Return (x, y) of the center of cell containing provided text 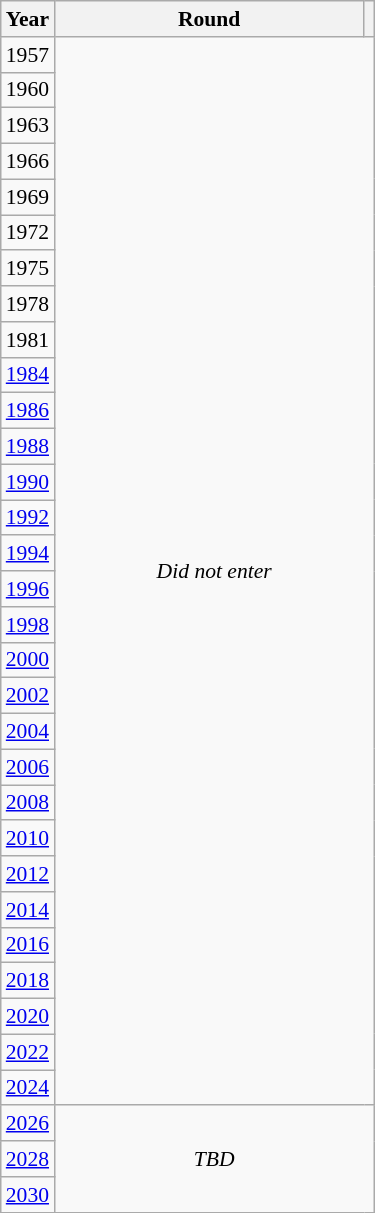
2010 (28, 839)
1966 (28, 162)
1957 (28, 55)
2006 (28, 767)
1992 (28, 518)
1981 (28, 340)
1990 (28, 482)
2004 (28, 732)
1975 (28, 269)
1969 (28, 197)
2028 (28, 1159)
1963 (28, 126)
2026 (28, 1124)
2022 (28, 1052)
1998 (28, 625)
TBD (214, 1160)
2002 (28, 696)
2030 (28, 1195)
2016 (28, 945)
1984 (28, 375)
1978 (28, 304)
2020 (28, 1017)
Year (28, 19)
1994 (28, 554)
2000 (28, 660)
1972 (28, 233)
2012 (28, 874)
1960 (28, 90)
1996 (28, 589)
1986 (28, 411)
2018 (28, 981)
Did not enter (214, 572)
1988 (28, 447)
2024 (28, 1088)
2014 (28, 910)
Round (209, 19)
2008 (28, 803)
